Find where the given text appears and provide that cell's center as [X, Y] coordinate. 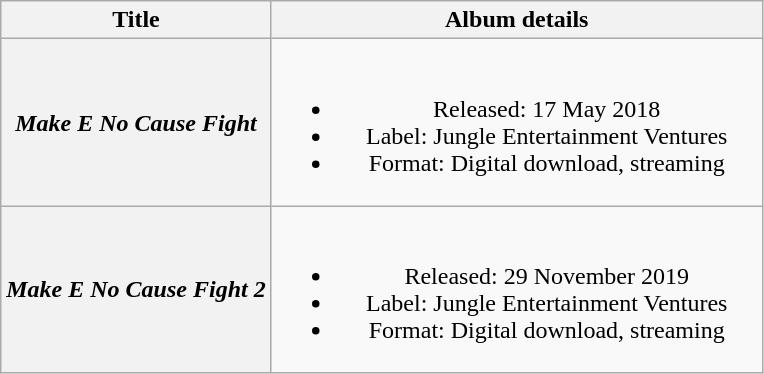
Album details [516, 20]
Make E No Cause Fight 2 [136, 290]
Released: 29 November 2019Label: Jungle Entertainment VenturesFormat: Digital download, streaming [516, 290]
Released: 17 May 2018Label: Jungle Entertainment VenturesFormat: Digital download, streaming [516, 122]
Make E No Cause Fight [136, 122]
Title [136, 20]
